Identify which cell holds the provided text, then report its [X, Y] central coordinate. 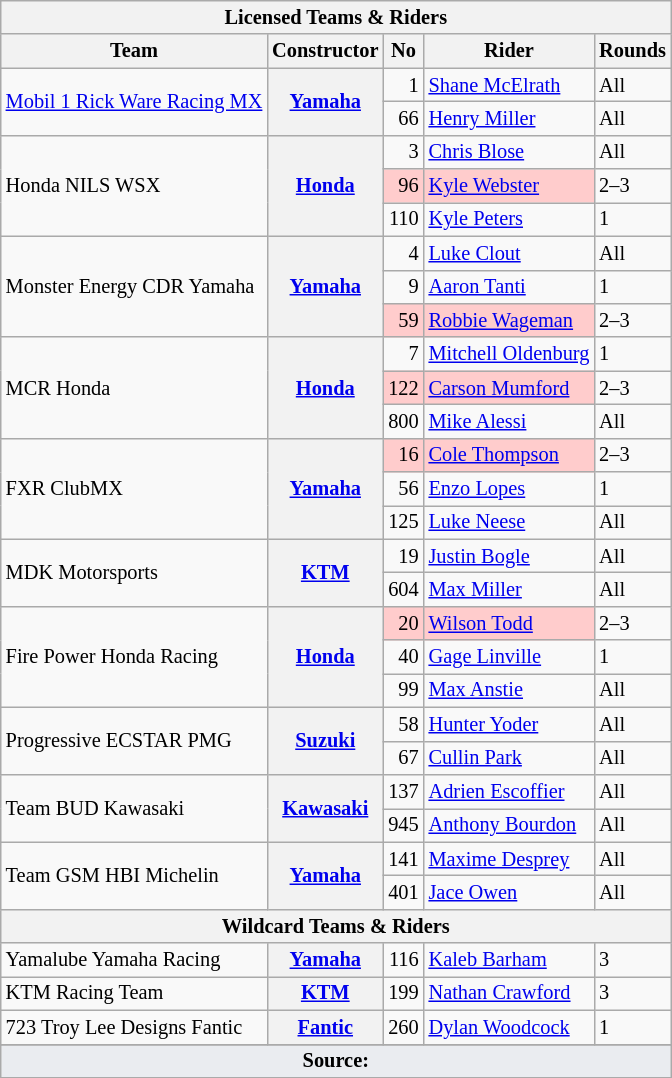
Monster Energy CDR Yamaha [134, 286]
Kaleb Barham [510, 960]
Enzo Lopes [510, 489]
Fantic [325, 1027]
Jace Owen [510, 892]
Gage Linville [510, 657]
Chris Blose [510, 152]
Hunter Yoder [510, 724]
MDK Motorsports [134, 572]
Adrien Escoffier [510, 791]
Max Anstie [510, 690]
141 [403, 859]
Henry Miller [510, 118]
945 [403, 825]
Mitchell Oldenburg [510, 354]
59 [403, 320]
800 [403, 421]
40 [403, 657]
Yamalube Yamaha Racing [134, 960]
137 [403, 791]
125 [403, 522]
Luke Neese [510, 522]
No [403, 51]
Cole Thompson [510, 455]
Kyle Peters [510, 219]
Max Miller [510, 589]
Cullin Park [510, 758]
Licensed Teams & Riders [336, 17]
Anthony Bourdon [510, 825]
Rider [510, 51]
Progressive ECSTAR PMG [134, 740]
Team GSM HBI Michelin [134, 876]
Dylan Woodcock [510, 1027]
Suzuki [325, 740]
20 [403, 623]
58 [403, 724]
Carson Mumford [510, 388]
Maxime Desprey [510, 859]
116 [403, 960]
Rounds [632, 51]
199 [403, 993]
Wilson Todd [510, 623]
604 [403, 589]
66 [403, 118]
Robbie Wageman [510, 320]
Shane McElrath [510, 85]
260 [403, 1027]
Team [134, 51]
MCR Honda [134, 388]
9 [403, 287]
Aaron Tanti [510, 287]
56 [403, 489]
Wildcard Teams & Riders [336, 926]
96 [403, 186]
Constructor [325, 51]
Luke Clout [510, 253]
FXR ClubMX [134, 488]
Fire Power Honda Racing [134, 656]
401 [403, 892]
Kawasaki [325, 808]
Honda NILS WSX [134, 186]
Source: [336, 1061]
Kyle Webster [510, 186]
99 [403, 690]
Team BUD Kawasaki [134, 808]
KTM Racing Team [134, 993]
4 [403, 253]
110 [403, 219]
Mike Alessi [510, 421]
723 Troy Lee Designs Fantic [134, 1027]
19 [403, 556]
Mobil 1 Rick Ware Racing MX [134, 102]
Justin Bogle [510, 556]
Nathan Crawford [510, 993]
67 [403, 758]
7 [403, 354]
122 [403, 388]
16 [403, 455]
